Locate the cell with the specified text and output its [x, y] center coordinate. 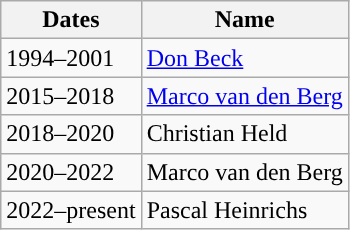
2015–2018 [71, 96]
2022–present [71, 210]
2018–2020 [71, 134]
2020–2022 [71, 172]
1994–2001 [71, 58]
Christian Held [244, 134]
Pascal Heinrichs [244, 210]
Name [244, 20]
Dates [71, 20]
Don Beck [244, 58]
